Scan for the cell matching the given text and deliver its [x, y] coordinate at center. 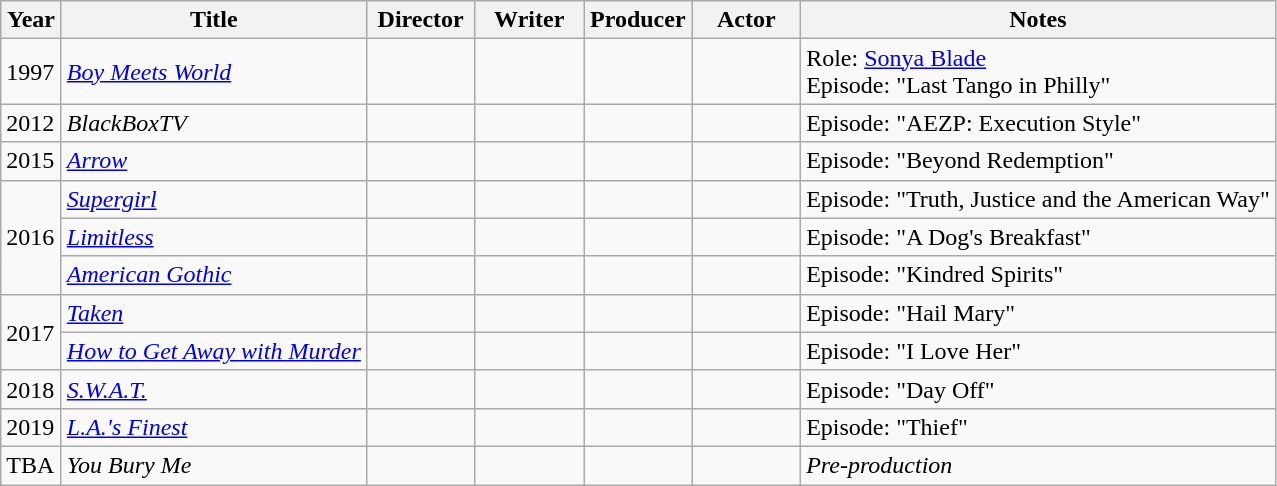
Episode: "A Dog's Breakfast" [1038, 237]
Role: Sonya BladeEpisode: "Last Tango in Philly" [1038, 72]
Episode: "Beyond Redemption" [1038, 161]
Notes [1038, 20]
Actor [746, 20]
1997 [32, 72]
Episode: "Day Off" [1038, 389]
Arrow [214, 161]
TBA [32, 465]
Year [32, 20]
Producer [638, 20]
Supergirl [214, 199]
American Gothic [214, 275]
Director [420, 20]
Pre-production [1038, 465]
Episode: "Thief" [1038, 427]
2015 [32, 161]
2017 [32, 332]
2018 [32, 389]
Episode: "Hail Mary" [1038, 313]
Episode: "Truth, Justice and the American Way" [1038, 199]
BlackBoxTV [214, 123]
Taken [214, 313]
Limitless [214, 237]
Writer [530, 20]
L.A.'s Finest [214, 427]
Boy Meets World [214, 72]
Episode: "I Love Her" [1038, 351]
You Bury Me [214, 465]
2012 [32, 123]
Title [214, 20]
Episode: "Kindred Spirits" [1038, 275]
2016 [32, 237]
Episode: "AEZP: Execution Style" [1038, 123]
2019 [32, 427]
S.W.A.T. [214, 389]
How to Get Away with Murder [214, 351]
